From the cell containing the given text, extract its center point as (X, Y) coordinate. 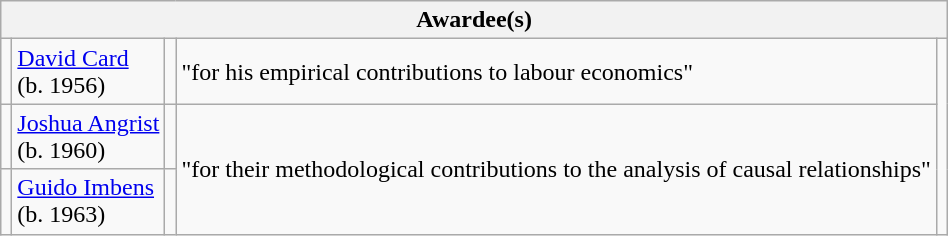
Awardee(s) (474, 20)
Guido Imbens(b. 1963) (88, 202)
David Card(b. 1956) (88, 72)
"for their methodological contributions to the analysis of causal relationships" (556, 169)
Joshua Angrist(b. 1960) (88, 136)
"for his empirical contributions to labour economics" (556, 72)
